Identify which cell holds the provided text, then report its [X, Y] central coordinate. 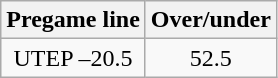
52.5 [210, 58]
Pregame line [74, 20]
UTEP –20.5 [74, 58]
Over/under [210, 20]
